For the text-containing cell, return its midpoint in [x, y] coordinate format. 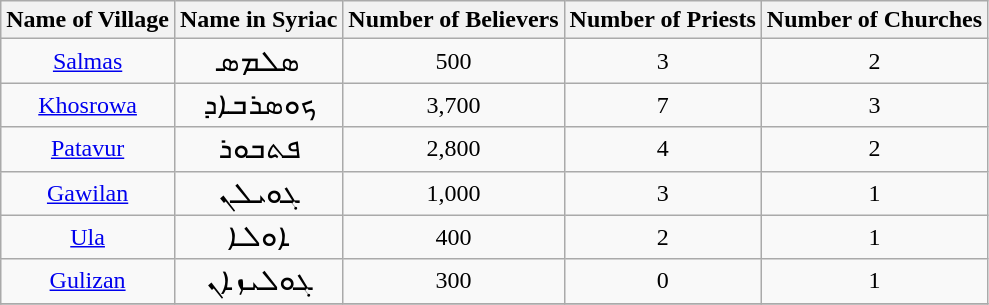
Salmas [88, 61]
ܦܬܒܘܪ [258, 149]
ܣܠܡܣ [258, 61]
7 [662, 105]
1,000 [454, 193]
ܐܘܠܐ [258, 237]
300 [454, 281]
Number of Churches [874, 20]
400 [454, 237]
4 [662, 149]
Name of Village [88, 20]
ܓܘܠܝܙܐܢ [258, 281]
Ula [88, 237]
Number of Believers [454, 20]
Khosrowa [88, 105]
Name in Syriac [258, 20]
ܓܘܝܠܢ [258, 193]
Gulizan [88, 281]
3,700 [454, 105]
ܟܘܣܪܒܐܕ [258, 105]
Patavur [88, 149]
Number of Priests [662, 20]
Gawilan [88, 193]
2,800 [454, 149]
500 [454, 61]
0 [662, 281]
